Return [x, y] of the center of cell containing provided text 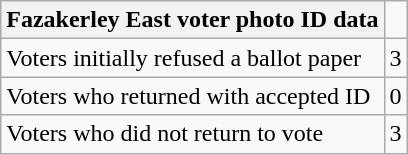
Voters who returned with accepted ID [192, 96]
Fazakerley East voter photo ID data [192, 20]
Voters initially refused a ballot paper [192, 58]
Voters who did not return to vote [192, 134]
0 [396, 96]
